Pinpoint the cell where the given text exists, returning its (X, Y) midpoint coordinate. 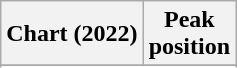
Peakposition (189, 34)
Chart (2022) (72, 34)
